Detect which cell encompasses the target text, then output its [x, y] center coordinate. 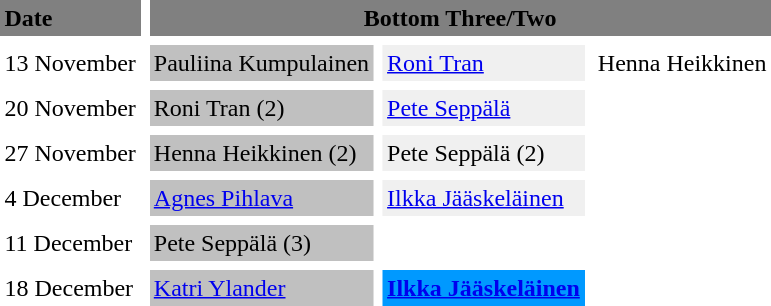
13 November [70, 63]
Roni Tran (2) [261, 108]
Pete Seppälä [484, 108]
Henna Heikkinen (2) [261, 153]
Katri Ylander [261, 288]
20 November [70, 108]
Date [70, 18]
Roni Tran [484, 63]
Pete Seppälä (2) [484, 153]
Pauliina Kumpulainen [261, 63]
4 December [70, 198]
18 December [70, 288]
Pete Seppälä (3) [261, 243]
11 December [70, 243]
Agnes Pihlava [261, 198]
27 November [70, 153]
Henna Heikkinen [682, 63]
Bottom Three/Two [460, 18]
